Return [X, Y] of the center of cell containing provided text 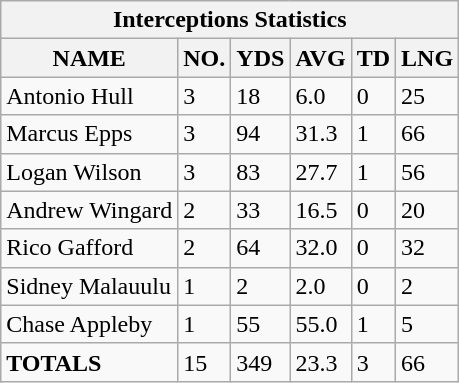
20 [428, 210]
27.7 [320, 172]
31.3 [320, 134]
Logan Wilson [90, 172]
18 [260, 96]
AVG [320, 58]
2.0 [320, 286]
Andrew Wingard [90, 210]
Chase Appleby [90, 324]
15 [204, 362]
83 [260, 172]
55.0 [320, 324]
32 [428, 248]
NAME [90, 58]
Interceptions Statistics [230, 20]
TD [373, 58]
Sidney Malauulu [90, 286]
33 [260, 210]
56 [428, 172]
25 [428, 96]
64 [260, 248]
23.3 [320, 362]
YDS [260, 58]
16.5 [320, 210]
55 [260, 324]
Antonio Hull [90, 96]
349 [260, 362]
Rico Gafford [90, 248]
6.0 [320, 96]
TOTALS [90, 362]
LNG [428, 58]
94 [260, 134]
NO. [204, 58]
32.0 [320, 248]
5 [428, 324]
Marcus Epps [90, 134]
